From the cell containing the given text, extract its center point as [x, y] coordinate. 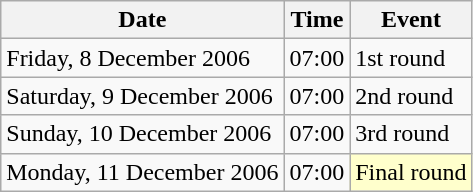
Monday, 11 December 2006 [142, 172]
3rd round [411, 134]
Event [411, 20]
Sunday, 10 December 2006 [142, 134]
Saturday, 9 December 2006 [142, 96]
1st round [411, 58]
Date [142, 20]
2nd round [411, 96]
Friday, 8 December 2006 [142, 58]
Final round [411, 172]
Time [317, 20]
